Return [x, y] of the center of cell containing provided text 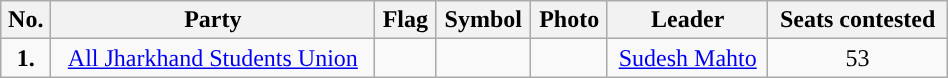
No. [26, 20]
Symbol [484, 20]
Sudesh Mahto [688, 58]
53 [858, 58]
Flag [406, 20]
Party [213, 20]
1. [26, 58]
All Jharkhand Students Union [213, 58]
Photo [570, 20]
Seats contested [858, 20]
Leader [688, 20]
